From the cell containing the given text, extract its center point as (X, Y) coordinate. 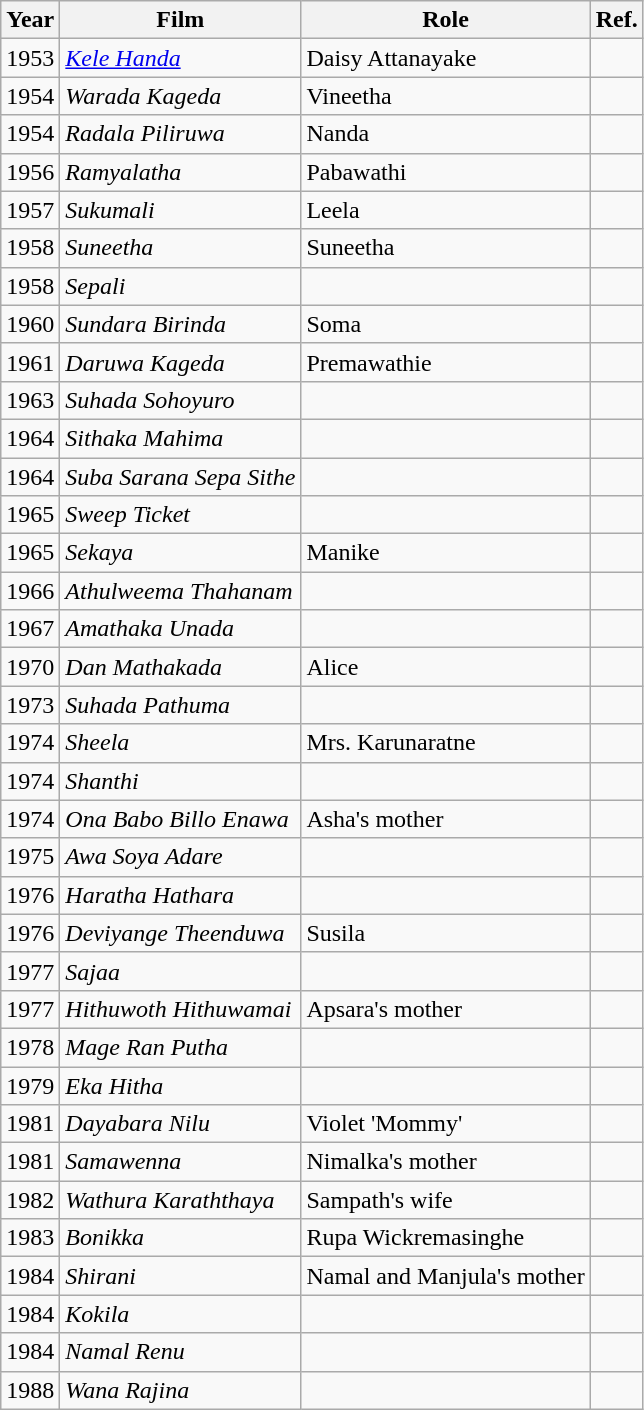
1956 (30, 172)
1957 (30, 210)
Sepali (180, 286)
Shirani (180, 1276)
Sundara Birinda (180, 324)
Pabawathi (446, 172)
Daruwa Kageda (180, 362)
Namal and Manjula's mother (446, 1276)
Wathura Karaththaya (180, 1200)
Apsara's mother (446, 1009)
Leela (446, 210)
1979 (30, 1085)
Suba Sarana Sepa Sithe (180, 477)
1963 (30, 400)
Role (446, 20)
1960 (30, 324)
1988 (30, 1390)
1982 (30, 1200)
Vineetha (446, 96)
Dan Mathakada (180, 667)
1978 (30, 1047)
Dayabara Nilu (180, 1124)
Sekaya (180, 553)
Mrs. Karunaratne (446, 743)
Susila (446, 933)
Sukumali (180, 210)
1961 (30, 362)
Eka Hitha (180, 1085)
Ona Babo Billo Enawa (180, 819)
1966 (30, 591)
Shanthi (180, 781)
Samawenna (180, 1162)
Kele Handa (180, 58)
Sithaka Mahima (180, 438)
Suhada Sohoyuro (180, 400)
Violet 'Mommy' (446, 1124)
Soma (446, 324)
Nanda (446, 134)
Asha's mother (446, 819)
Bonikka (180, 1238)
Sajaa (180, 971)
Awa Soya Adare (180, 857)
Rupa Wickremasinghe (446, 1238)
Sheela (180, 743)
Sampath's wife (446, 1200)
1975 (30, 857)
1973 (30, 705)
1983 (30, 1238)
Mage Ran Putha (180, 1047)
Kokila (180, 1314)
1953 (30, 58)
Warada Kageda (180, 96)
Ref. (616, 20)
Athulweema Thahanam (180, 591)
Hithuwoth Hithuwamai (180, 1009)
Suhada Pathuma (180, 705)
Alice (446, 667)
1967 (30, 629)
Sweep Ticket (180, 515)
Namal Renu (180, 1352)
Deviyange Theenduwa (180, 933)
Wana Rajina (180, 1390)
Nimalka's mother (446, 1162)
Amathaka Unada (180, 629)
Haratha Hathara (180, 895)
Radala Piliruwa (180, 134)
Daisy Attanayake (446, 58)
Ramyalatha (180, 172)
1970 (30, 667)
Film (180, 20)
Year (30, 20)
Premawathie (446, 362)
Manike (446, 553)
